Detect which cell encompasses the target text, then output its (X, Y) center coordinate. 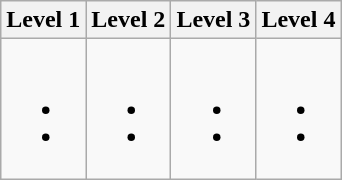
Level 2 (128, 20)
Level 3 (214, 20)
Level 4 (298, 20)
Level 1 (44, 20)
